Locate the cell with the specified text and output its [x, y] center coordinate. 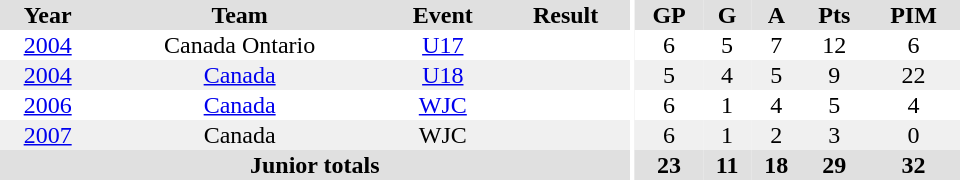
Event [443, 15]
2007 [48, 135]
22 [914, 75]
7 [776, 45]
3 [834, 135]
U17 [443, 45]
Year [48, 15]
GP [669, 15]
G [727, 15]
Junior totals [315, 165]
Team [240, 15]
Pts [834, 15]
Canada Ontario [240, 45]
Result [566, 15]
29 [834, 165]
2 [776, 135]
18 [776, 165]
A [776, 15]
PIM [914, 15]
0 [914, 135]
2006 [48, 105]
12 [834, 45]
9 [834, 75]
11 [727, 165]
32 [914, 165]
23 [669, 165]
U18 [443, 75]
